Extract the [x, y] coordinate from the center of the cell holding the provided text.  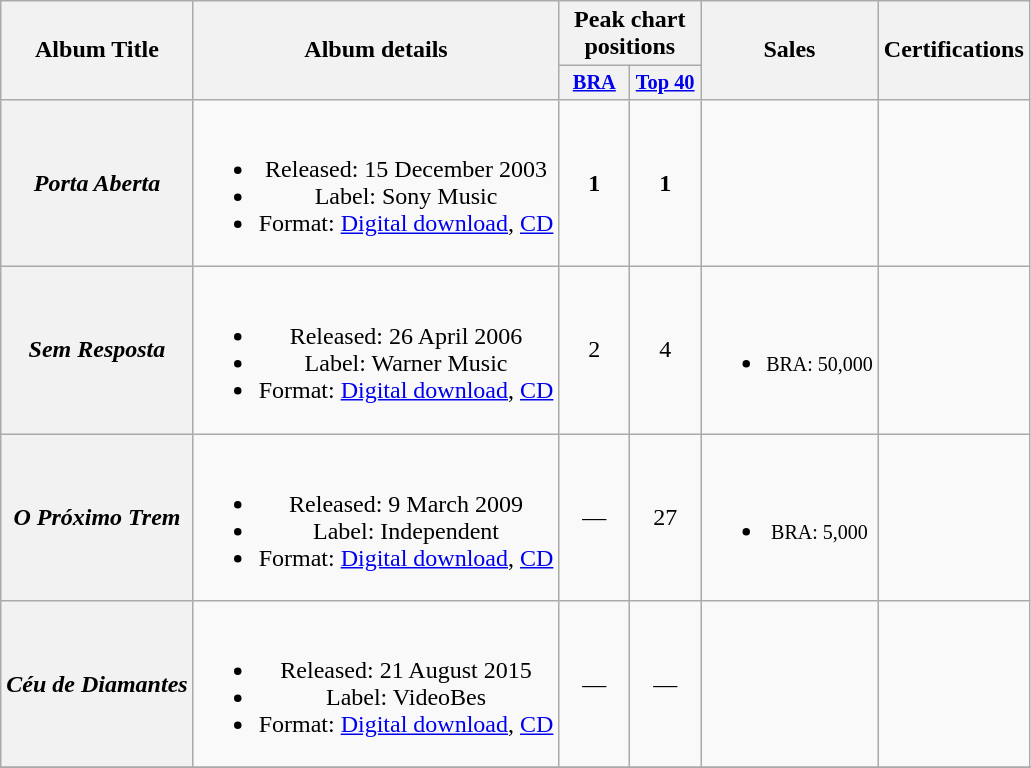
Album Title [97, 50]
Album details [376, 50]
Céu de Diamantes [97, 684]
Top 40 [666, 83]
BRA: 5,000 [790, 518]
O Próximo Trem [97, 518]
Peak chart positions [630, 34]
Sem Resposta [97, 350]
BRA [594, 83]
Released: 9 March 2009Label: IndependentFormat: Digital download, CD [376, 518]
Porta Aberta [97, 182]
Certifications [954, 50]
2 [594, 350]
Released: 21 August 2015Label: VideoBesFormat: Digital download, CD [376, 684]
27 [666, 518]
Released: 15 December 2003Label: Sony MusicFormat: Digital download, CD [376, 182]
Sales [790, 50]
Released: 26 April 2006Label: Warner MusicFormat: Digital download, CD [376, 350]
4 [666, 350]
BRA: 50,000 [790, 350]
